For the text-containing cell, return its midpoint in (x, y) coordinate format. 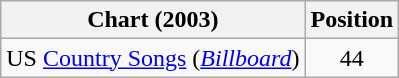
US Country Songs (Billboard) (153, 58)
44 (352, 58)
Position (352, 20)
Chart (2003) (153, 20)
